For the text-containing cell, return its midpoint in (x, y) coordinate format. 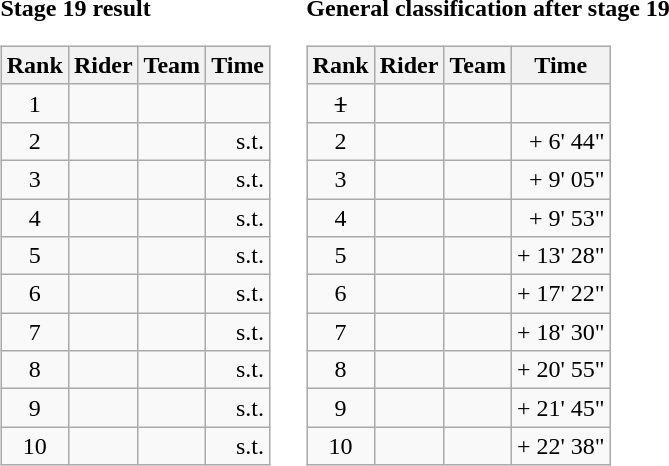
+ 20' 55" (560, 370)
+ 21' 45" (560, 408)
+ 17' 22" (560, 294)
+ 22' 38" (560, 446)
+ 6' 44" (560, 141)
+ 9' 05" (560, 179)
+ 9' 53" (560, 217)
+ 18' 30" (560, 332)
+ 13' 28" (560, 256)
